Identify which cell holds the provided text, then report its [X, Y] central coordinate. 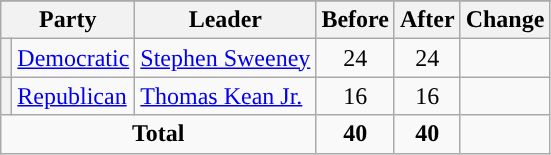
Leader [226, 20]
Republican [74, 96]
Democratic [74, 58]
Thomas Kean Jr. [226, 96]
Party [68, 20]
Stephen Sweeney [226, 58]
Total [158, 134]
Change [505, 20]
After [427, 20]
Before [356, 20]
